Return (X, Y) of the center of cell containing provided text 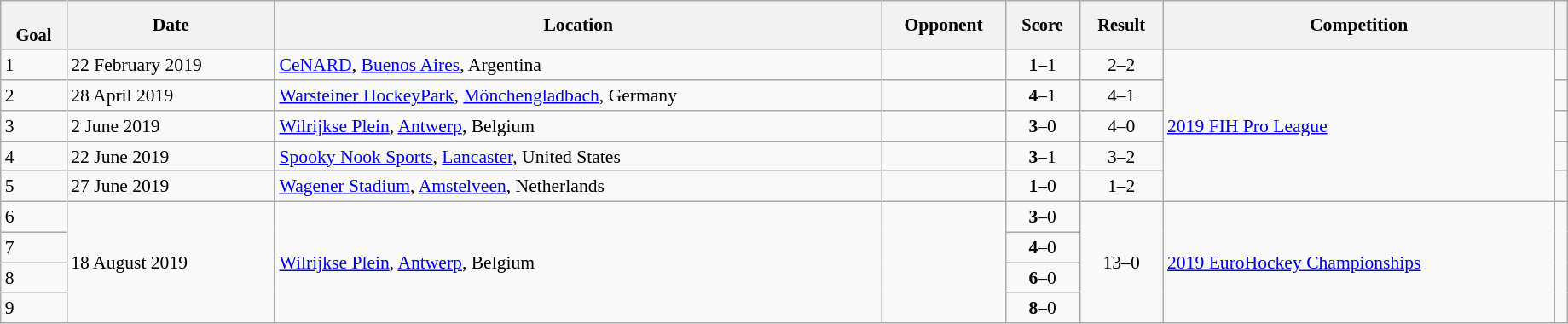
2019 EuroHockey Championships (1359, 263)
Date (171, 26)
2019 FIH Pro League (1359, 126)
8–0 (1042, 309)
28 April 2019 (171, 95)
6–0 (1042, 278)
6 (34, 217)
1 (34, 66)
2–2 (1121, 66)
CeNARD, Buenos Aires, Argentina (578, 66)
8 (34, 278)
Competition (1359, 26)
2 (34, 95)
9 (34, 309)
3–2 (1121, 157)
Warsteiner HockeyPark, Mönchengladbach, Germany (578, 95)
5 (34, 187)
Spooky Nook Sports, Lancaster, United States (578, 157)
22 June 2019 (171, 157)
Goal (34, 26)
4 (34, 157)
3 (34, 126)
Score (1042, 26)
7 (34, 248)
1–2 (1121, 187)
13–0 (1121, 263)
2 June 2019 (171, 126)
3–1 (1042, 157)
Wagener Stadium, Amstelveen, Netherlands (578, 187)
18 August 2019 (171, 263)
1–1 (1042, 66)
Location (578, 26)
1–0 (1042, 187)
27 June 2019 (171, 187)
Opponent (943, 26)
22 February 2019 (171, 66)
Result (1121, 26)
